Locate the cell with the specified text and output its (X, Y) center coordinate. 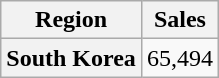
South Korea (72, 58)
Sales (180, 20)
Region (72, 20)
65,494 (180, 58)
